Return (X, Y) of the center of cell containing provided text 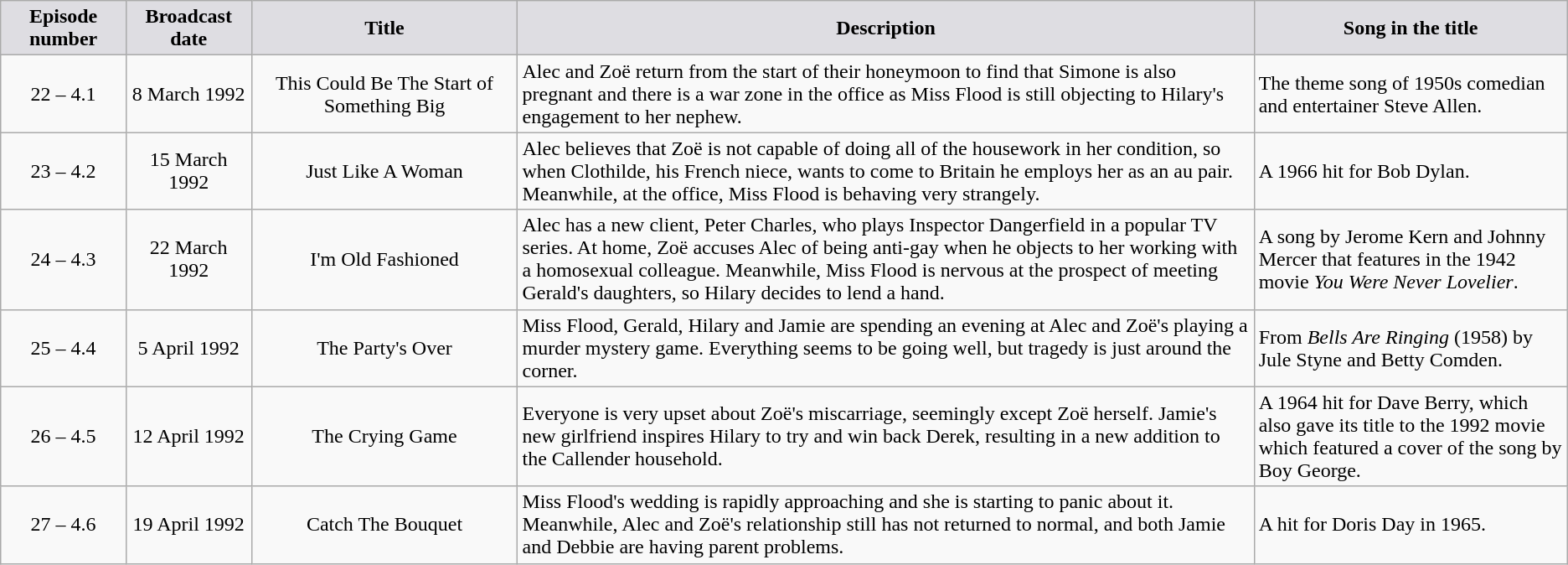
Song in the title (1411, 29)
22 March 1992 (188, 260)
From Bells Are Ringing (1958) by Jule Styne and Betty Comden. (1411, 348)
25 – 4.4 (64, 348)
15 March 1992 (188, 171)
5 April 1992 (188, 348)
A song by Jerome Kern and Johnny Mercer that features in the 1942 movie You Were Never Lovelier. (1411, 260)
This Could Be The Start of Something Big (384, 94)
Catch The Bouquet (384, 525)
A hit for Doris Day in 1965. (1411, 525)
A 1966 hit for Bob Dylan. (1411, 171)
19 April 1992 (188, 525)
26 – 4.5 (64, 436)
27 – 4.6 (64, 525)
Episode number (64, 29)
8 March 1992 (188, 94)
The Party's Over (384, 348)
Description (886, 29)
I'm Old Fashioned (384, 260)
Broadcast date (188, 29)
The theme song of 1950s comedian and entertainer Steve Allen. (1411, 94)
23 – 4.2 (64, 171)
Just Like A Woman (384, 171)
22 – 4.1 (64, 94)
Title (384, 29)
12 April 1992 (188, 436)
24 – 4.3 (64, 260)
A 1964 hit for Dave Berry, which also gave its title to the 1992 movie which featured a cover of the song by Boy George. (1411, 436)
The Crying Game (384, 436)
